Capture the cell that displays the provided text and extract its [X, Y] central coordinate. 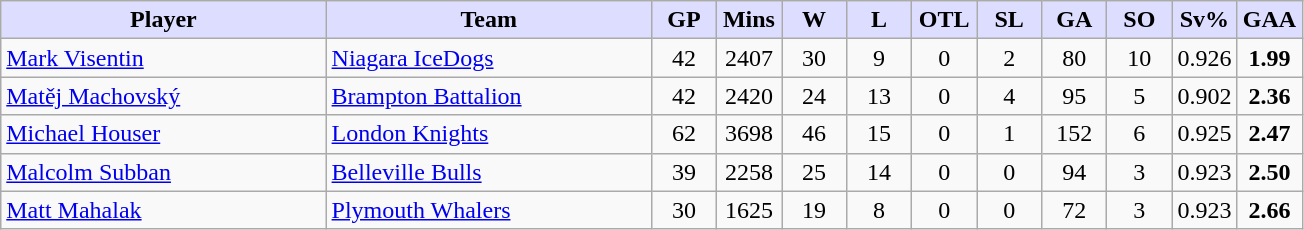
5 [1140, 96]
19 [814, 210]
152 [1074, 134]
W [814, 20]
39 [684, 172]
2420 [748, 96]
1625 [748, 210]
Plymouth Whalers [488, 210]
Niagara IceDogs [488, 58]
8 [880, 210]
Matt Mahalak [164, 210]
SO [1140, 20]
9 [880, 58]
Team [488, 20]
1 [1010, 134]
2 [1010, 58]
Sv% [1204, 20]
80 [1074, 58]
London Knights [488, 134]
Brampton Battalion [488, 96]
Player [164, 20]
2407 [748, 58]
2.36 [1270, 96]
GAA [1270, 20]
13 [880, 96]
Malcolm Subban [164, 172]
GP [684, 20]
2258 [748, 172]
95 [1074, 96]
Mark Visentin [164, 58]
94 [1074, 172]
Mins [748, 20]
Belleville Bulls [488, 172]
72 [1074, 210]
10 [1140, 58]
4 [1010, 96]
Michael Houser [164, 134]
0.926 [1204, 58]
62 [684, 134]
15 [880, 134]
46 [814, 134]
1.99 [1270, 58]
GA [1074, 20]
14 [880, 172]
6 [1140, 134]
3698 [748, 134]
24 [814, 96]
OTL [944, 20]
0.925 [1204, 134]
2.66 [1270, 210]
25 [814, 172]
L [880, 20]
2.50 [1270, 172]
SL [1010, 20]
Matěj Machovský [164, 96]
0.902 [1204, 96]
2.47 [1270, 134]
